Search for the cell housing the specified text and yield its (x, y) center coordinate. 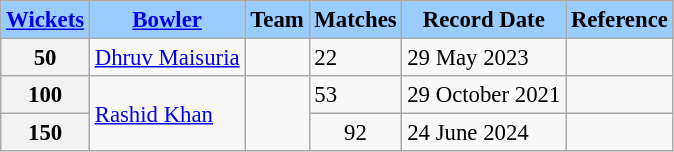
24 June 2024 (484, 133)
Wickets (46, 20)
Rashid Khan (166, 114)
Reference (620, 20)
53 (356, 95)
Matches (356, 20)
29 May 2023 (484, 58)
29 October 2021 (484, 95)
92 (356, 133)
Bowler (166, 20)
Team (277, 20)
Dhruv Maisuria (166, 58)
Record Date (484, 20)
22 (356, 58)
50 (46, 58)
100 (46, 95)
150 (46, 133)
